Scan for the cell matching the given text and deliver its (X, Y) coordinate at center. 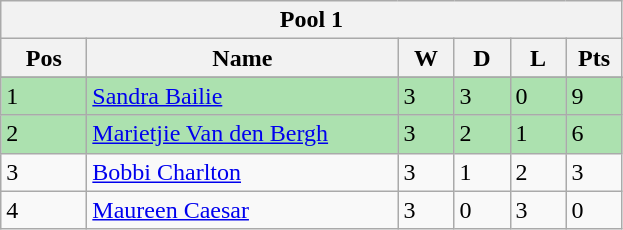
Pos (44, 58)
Name (242, 58)
D (482, 58)
Marietjie Van den Bergh (242, 134)
9 (594, 96)
Sandra Bailie (242, 96)
W (426, 58)
L (538, 58)
Maureen Caesar (242, 210)
Pts (594, 58)
Pool 1 (312, 20)
6 (594, 134)
Bobbi Charlton (242, 172)
4 (44, 210)
